Detect which cell encompasses the target text, then output its [X, Y] center coordinate. 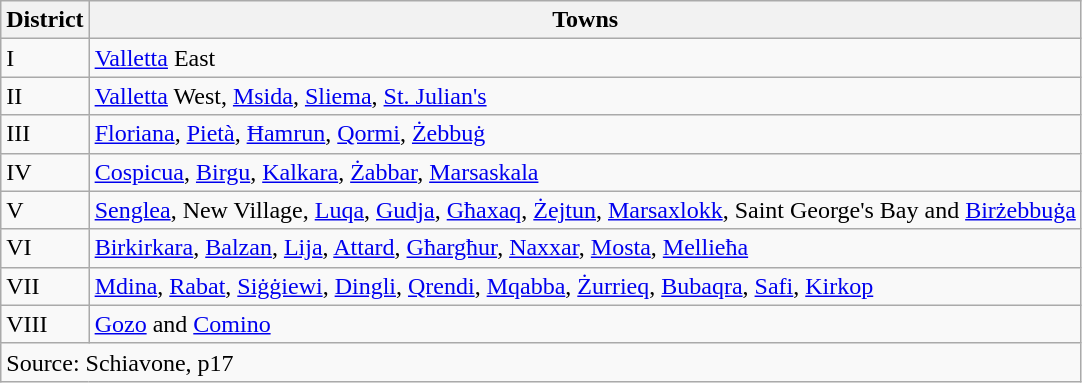
Floriana, Pietà, Ħamrun, Qormi, Żebbuġ [585, 134]
Source: Schiavone, p17 [542, 362]
Valletta East [585, 58]
District [45, 20]
IV [45, 172]
Towns [585, 20]
I [45, 58]
Cospicua, Birgu, Kalkara, Żabbar, Marsaskala [585, 172]
II [45, 96]
VI [45, 248]
V [45, 210]
Mdina, Rabat, Siġġiewi, Dingli, Qrendi, Mqabba, Żurrieq, Bubaqra, Safi, Kirkop [585, 286]
Gozo and Comino [585, 324]
VII [45, 286]
III [45, 134]
Senglea, New Village, Luqa, Gudja, Għaxaq, Żejtun, Marsaxlokk, Saint George's Bay and Birżebbuġa [585, 210]
Birkirkara, Balzan, Lija, Attard, Għargħur, Naxxar, Mosta, Mellieħa [585, 248]
Valletta West, Msida, Sliema, St. Julian's [585, 96]
VIII [45, 324]
